For the text-containing cell, return its midpoint in (x, y) coordinate format. 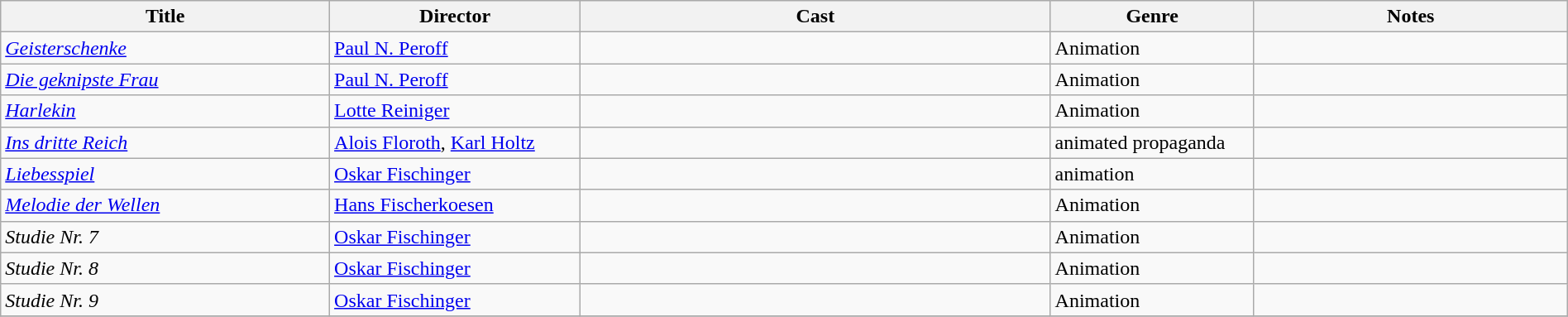
Lotte Reiniger (455, 111)
Melodie der Wellen (165, 205)
Liebesspiel (165, 174)
Genre (1152, 17)
Die geknipste Frau (165, 79)
Notes (1411, 17)
Title (165, 17)
Studie Nr. 7 (165, 237)
Director (455, 17)
Geisterschenke (165, 48)
Alois Floroth, Karl Holtz (455, 142)
Ins dritte Reich (165, 142)
Studie Nr. 8 (165, 268)
Hans Fischerkoesen (455, 205)
Cast (815, 17)
Studie Nr. 9 (165, 300)
animation (1152, 174)
Harlekin (165, 111)
animated propaganda (1152, 142)
